Locate the cell with the specified text and output its (x, y) center coordinate. 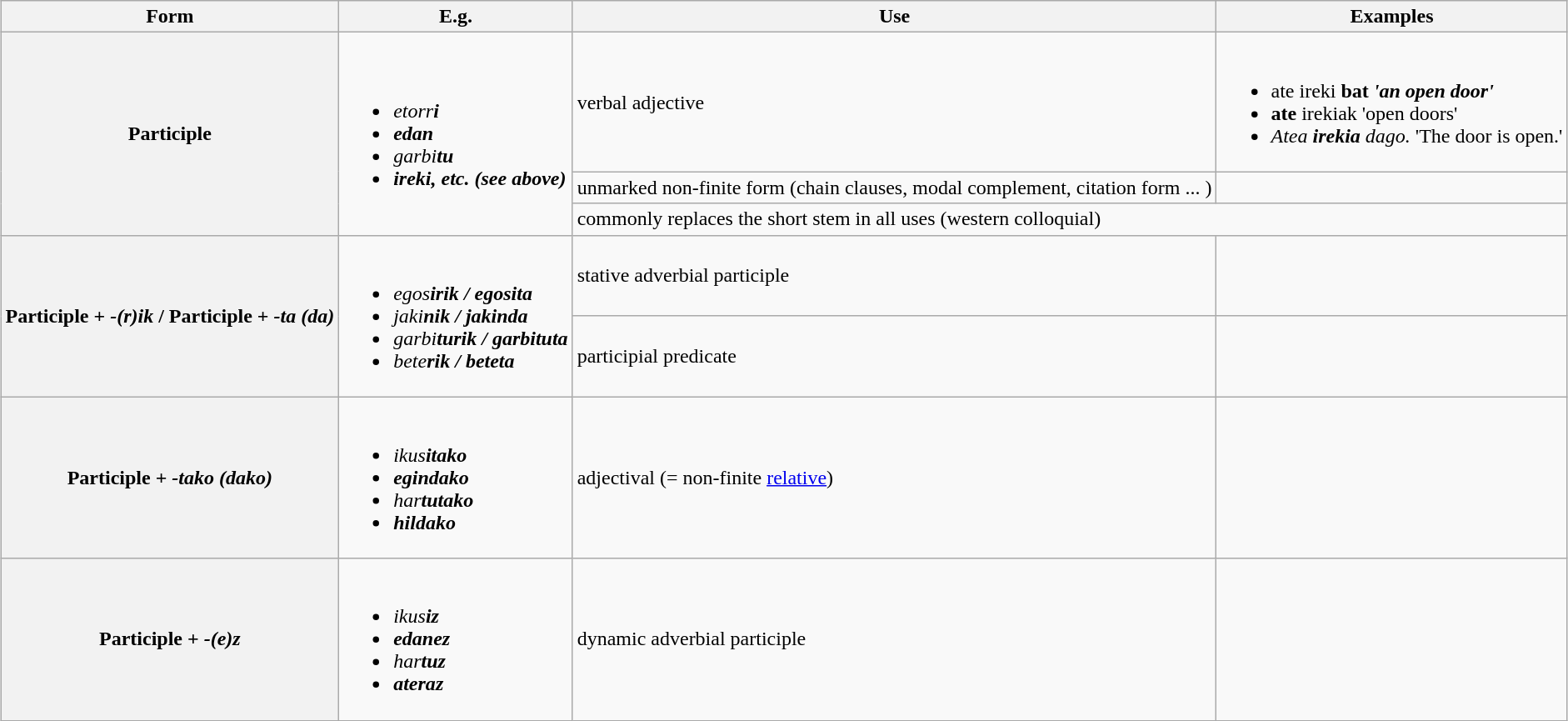
participial predicate (895, 357)
stative adverbial participle (895, 275)
ate ireki bat 'an open door'ate irekiak 'open doors'Atea irekia dago. 'The door is open.' (1391, 102)
commonly replaces the short stem in all uses (western colloquial) (1070, 219)
dynamic adverbial participle (895, 639)
Participle (170, 133)
Examples (1391, 17)
unmarked non-finite form (chain clauses, modal complement, citation form ... ) (895, 188)
E.g. (456, 17)
etorriedangarbituireki, etc. (see above) (456, 133)
Use (895, 17)
ikusizedanezhartuzateraz (456, 639)
Participle + -(r)ik / Participle + -ta (da) (170, 316)
adjectival (= non-finite relative) (895, 478)
Participle + -(e)z (170, 639)
Form (170, 17)
verbal adjective (895, 102)
ikusitakoegindakohartutakohildako (456, 478)
Participle + -tako (dako) (170, 478)
egosirik / egositajakinik / jakindagarbiturik / garbitutabeterik / beteta (456, 316)
